Determine the [X, Y] coordinate at the center of the cell enclosing the given text.  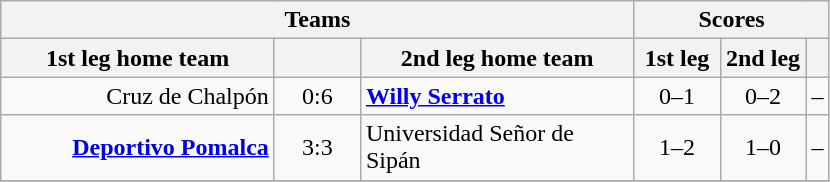
2nd leg home team [497, 58]
Cruz de Chalpón [138, 96]
Teams [318, 20]
1–0 [763, 148]
1st leg home team [138, 58]
3:3 [317, 148]
1–2 [677, 148]
Scores [732, 20]
0–1 [677, 96]
0–2 [763, 96]
Deportivo Pomalca [138, 148]
Universidad Señor de Sipán [497, 148]
1st leg [677, 58]
Willy Serrato [497, 96]
2nd leg [763, 58]
0:6 [317, 96]
